Locate the cell with the specified text and output its (X, Y) center coordinate. 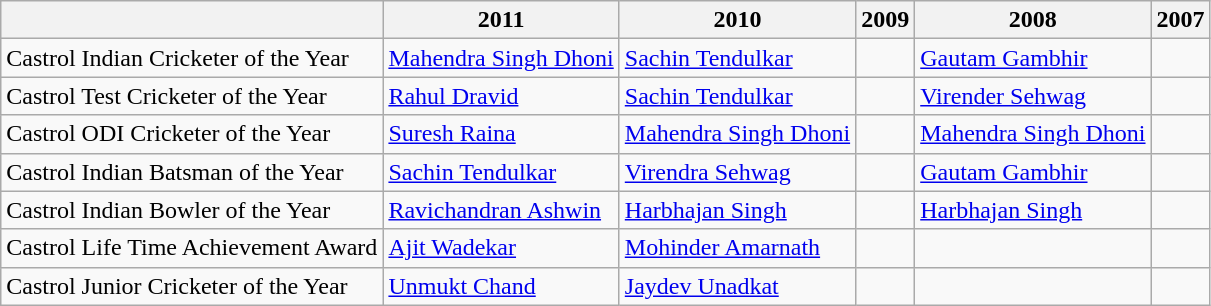
Virendra Sehwag (737, 172)
Ajit Wadekar (501, 248)
Unmukt Chand (501, 286)
Castrol Indian Batsman of the Year (192, 172)
Rahul Dravid (501, 96)
Castrol Junior Cricketer of the Year (192, 286)
Suresh Raina (501, 134)
Castrol Life Time Achievement Award (192, 248)
2009 (886, 20)
2007 (1180, 20)
2011 (501, 20)
Jaydev Unadkat (737, 286)
Mohinder Amarnath (737, 248)
Castrol ODI Cricketer of the Year (192, 134)
Castrol Indian Cricketer of the Year (192, 58)
2008 (1033, 20)
Castrol Test Cricketer of the Year (192, 96)
Ravichandran Ashwin (501, 210)
Castrol Indian Bowler of the Year (192, 210)
Virender Sehwag (1033, 96)
2010 (737, 20)
